Return (x, y) of the center of cell containing provided text 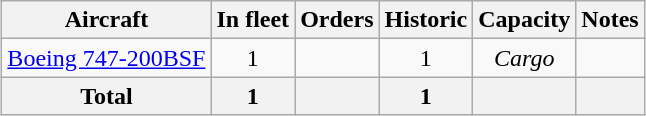
Historic (426, 20)
Notes (610, 20)
Capacity (524, 20)
Aircraft (106, 20)
Total (106, 96)
Cargo (524, 58)
Boeing 747-200BSF (106, 58)
Orders (337, 20)
In fleet (253, 20)
